Locate the cell with the specified text and output its [X, Y] center coordinate. 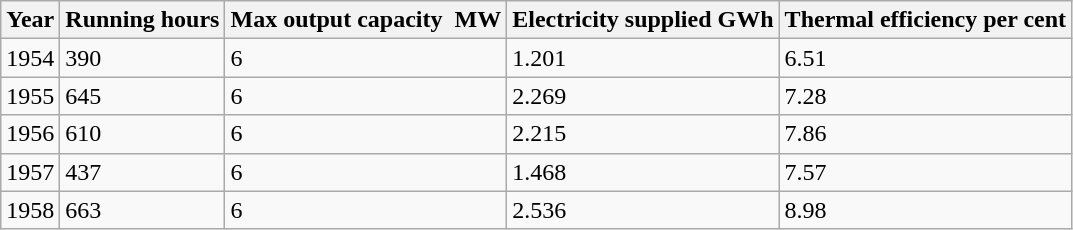
1956 [30, 134]
Max output capacity MW [366, 20]
390 [142, 58]
645 [142, 96]
Running hours [142, 20]
610 [142, 134]
663 [142, 210]
8.98 [926, 210]
1954 [30, 58]
437 [142, 172]
7.86 [926, 134]
1958 [30, 210]
1957 [30, 172]
Thermal efficiency per cent [926, 20]
1.201 [643, 58]
1955 [30, 96]
6.51 [926, 58]
2.215 [643, 134]
Year [30, 20]
Electricity supplied GWh [643, 20]
2.269 [643, 96]
2.536 [643, 210]
1.468 [643, 172]
7.28 [926, 96]
7.57 [926, 172]
